Detect which cell encompasses the target text, then output its [x, y] center coordinate. 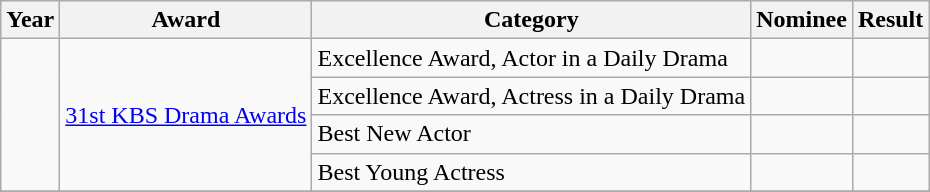
Best Young Actress [532, 172]
Category [532, 20]
Excellence Award, Actress in a Daily Drama [532, 96]
Result [890, 20]
31st KBS Drama Awards [186, 115]
Excellence Award, Actor in a Daily Drama [532, 58]
Nominee [802, 20]
Award [186, 20]
Best New Actor [532, 134]
Year [30, 20]
